Extract the (X, Y) coordinate from the center of the cell holding the provided text.  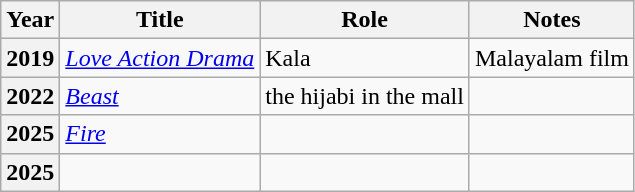
Role (365, 20)
2022 (30, 96)
Love Action Drama (160, 58)
Fire (160, 134)
Title (160, 20)
2019 (30, 58)
Beast (160, 96)
Malayalam film (552, 58)
the hijabi in the mall (365, 96)
Kala (365, 58)
Year (30, 20)
Notes (552, 20)
